Output the [X, Y] coordinate of the center of the cell containing the given text.  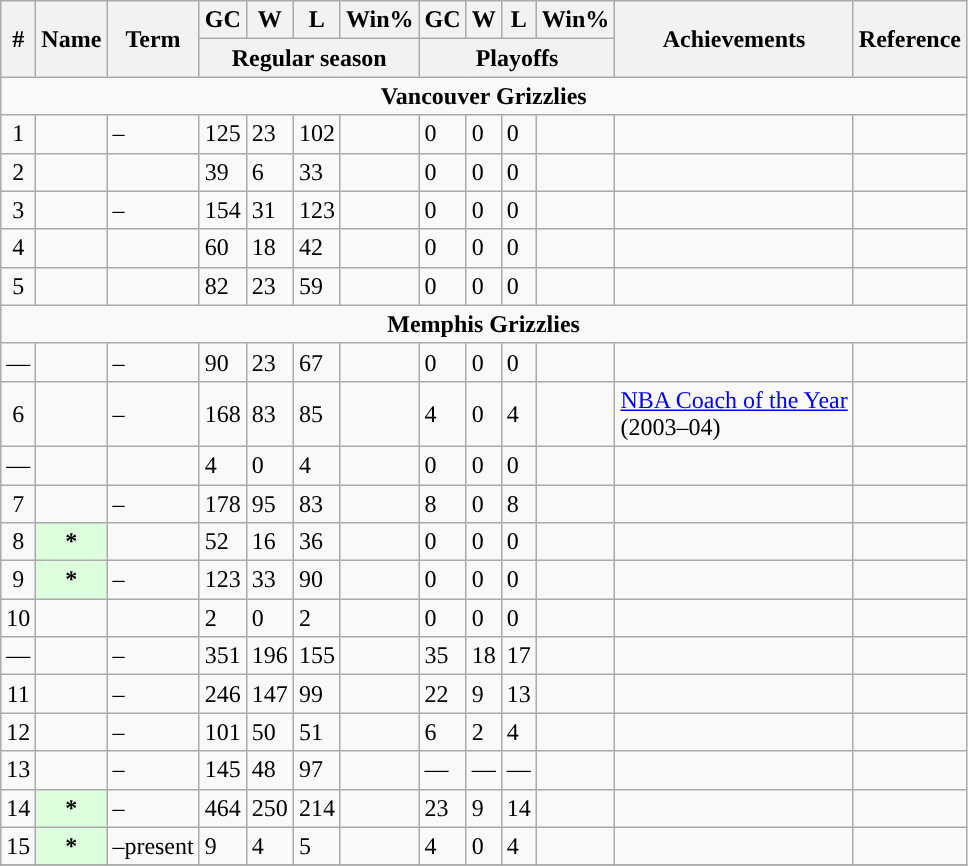
178 [222, 503]
82 [222, 286]
102 [316, 134]
1 [18, 134]
Achievements [734, 39]
101 [222, 732]
214 [316, 808]
39 [222, 172]
52 [222, 542]
10 [18, 618]
59 [316, 286]
147 [270, 694]
48 [270, 770]
85 [316, 414]
7 [18, 503]
95 [270, 503]
Regular season [309, 58]
51 [316, 732]
60 [222, 248]
351 [222, 656]
67 [316, 362]
31 [270, 210]
# [18, 39]
155 [316, 656]
Memphis Grizzlies [484, 324]
50 [270, 732]
Vancouver Grizzlies [484, 96]
99 [316, 694]
145 [222, 770]
Playoffs [517, 58]
464 [222, 808]
3 [18, 210]
NBA Coach of the Year(2003–04) [734, 414]
125 [222, 134]
16 [270, 542]
196 [270, 656]
Term [153, 39]
36 [316, 542]
168 [222, 414]
–present [153, 846]
154 [222, 210]
11 [18, 694]
246 [222, 694]
250 [270, 808]
12 [18, 732]
22 [442, 694]
15 [18, 846]
97 [316, 770]
Reference [910, 39]
17 [518, 656]
42 [316, 248]
35 [442, 656]
Name [72, 39]
